For the text-containing cell, return its midpoint in (x, y) coordinate format. 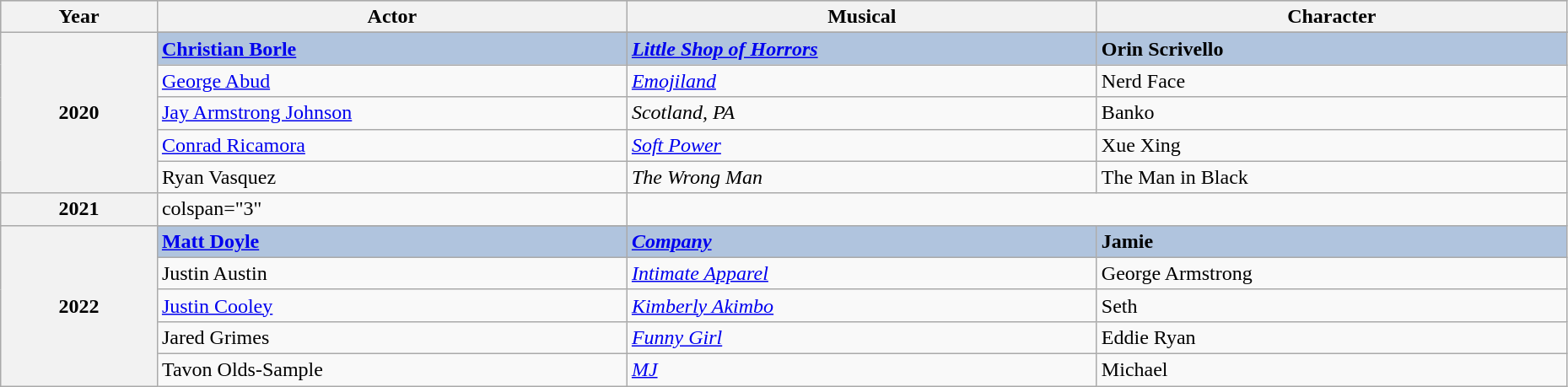
Emojiland (862, 81)
George Abud (391, 81)
Tavon Olds-Sample (391, 369)
Matt Doyle (391, 241)
Ryan Vasquez (391, 177)
Eddie Ryan (1331, 337)
Conrad Ricamora (391, 145)
Little Shop of Horrors (862, 49)
The Man in Black (1331, 177)
Justin Austin (391, 273)
Character (1331, 17)
MJ (862, 369)
Justin Cooley (391, 305)
Nerd Face (1331, 81)
Year (79, 17)
George Armstrong (1331, 273)
Jared Grimes (391, 337)
Intimate Apparel (862, 273)
Soft Power (862, 145)
Orin Scrivello (1331, 49)
Jay Armstrong Johnson (391, 113)
Scotland, PA (862, 113)
2021 (79, 209)
Actor (391, 17)
Xue Xing (1331, 145)
Christian Borle (391, 49)
colspan="3" (391, 209)
Funny Girl (862, 337)
Musical (862, 17)
Kimberly Akimbo (862, 305)
2022 (79, 305)
2020 (79, 113)
Jamie (1331, 241)
The Wrong Man (862, 177)
Michael (1331, 369)
Banko (1331, 113)
Seth (1331, 305)
Company (862, 241)
